Extract the [X, Y] coordinate from the center of the cell holding the provided text.  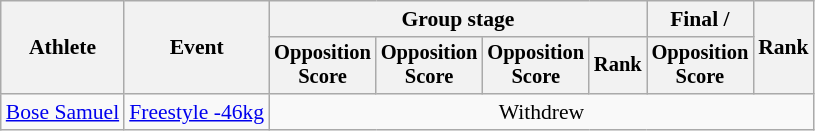
Final / [700, 19]
Athlete [62, 48]
Event [196, 48]
Withdrew [541, 112]
Group stage [458, 19]
Freestyle -46kg [196, 112]
Bose Samuel [62, 112]
